For the text-containing cell, return its midpoint in [x, y] coordinate format. 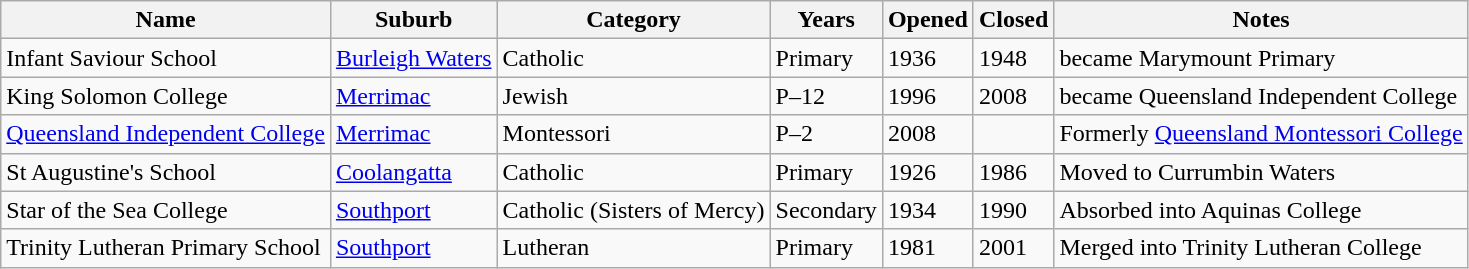
Coolangatta [414, 172]
Suburb [414, 20]
became Queensland Independent College [1261, 96]
Queensland Independent College [166, 134]
1926 [928, 172]
Name [166, 20]
Closed [1013, 20]
Jewish [634, 96]
Star of the Sea College [166, 210]
Burleigh Waters [414, 58]
Years [826, 20]
Infant Saviour School [166, 58]
Trinity Lutheran Primary School [166, 248]
1996 [928, 96]
Category [634, 20]
1986 [1013, 172]
Catholic (Sisters of Mercy) [634, 210]
1981 [928, 248]
1934 [928, 210]
1990 [1013, 210]
Formerly Queensland Montessori College [1261, 134]
Opened [928, 20]
P–12 [826, 96]
Secondary [826, 210]
P–2 [826, 134]
Notes [1261, 20]
2001 [1013, 248]
1948 [1013, 58]
Merged into Trinity Lutheran College [1261, 248]
Absorbed into Aquinas College [1261, 210]
St Augustine's School [166, 172]
Moved to Currumbin Waters [1261, 172]
1936 [928, 58]
Montessori [634, 134]
Lutheran [634, 248]
King Solomon College [166, 96]
became Marymount Primary [1261, 58]
